From the cell containing the given text, extract its center point as (X, Y) coordinate. 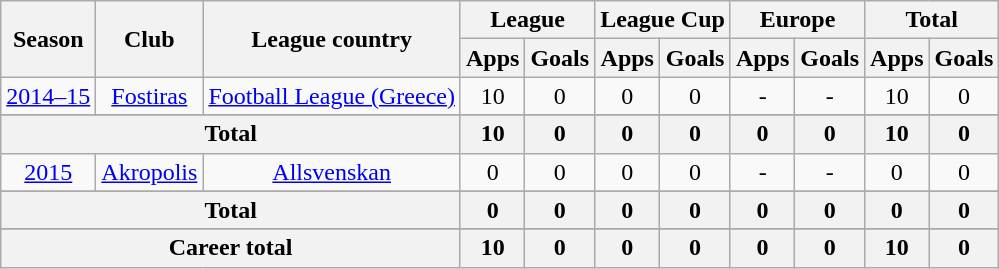
Career total (231, 248)
Akropolis (150, 172)
2014–15 (48, 96)
League (527, 20)
League Cup (663, 20)
Fostiras (150, 96)
2015 (48, 172)
Europe (797, 20)
Allsvenskan (332, 172)
League country (332, 39)
Season (48, 39)
Football League (Greece) (332, 96)
Club (150, 39)
